Search for the cell housing the specified text and yield its (x, y) center coordinate. 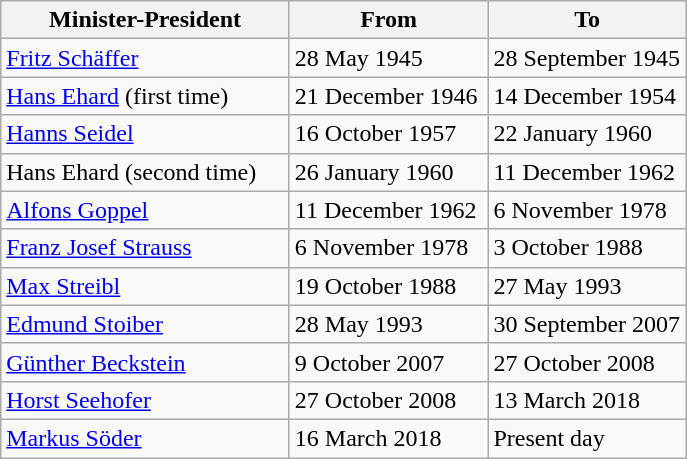
3 October 1988 (588, 248)
Fritz Schäffer (146, 58)
Alfons Goppel (146, 210)
Horst Seehofer (146, 400)
19 October 1988 (388, 286)
Hans Ehard (first time) (146, 96)
28 May 1945 (388, 58)
16 October 1957 (388, 134)
27 May 1993 (588, 286)
28 September 1945 (588, 58)
Hans Ehard (second time) (146, 172)
26 January 1960 (388, 172)
Present day (588, 438)
22 January 1960 (588, 134)
13 March 2018 (588, 400)
9 October 2007 (388, 362)
14 December 1954 (588, 96)
30 September 2007 (588, 324)
21 December 1946 (388, 96)
16 March 2018 (388, 438)
Minister-President (146, 20)
Günther Beckstein (146, 362)
Markus Söder (146, 438)
Max Streibl (146, 286)
To (588, 20)
Franz Josef Strauss (146, 248)
Edmund Stoiber (146, 324)
28 May 1993 (388, 324)
Hanns Seidel (146, 134)
From (388, 20)
